Identify which cell holds the provided text, then report its [X, Y] central coordinate. 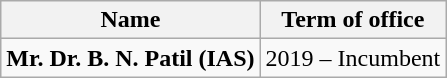
Mr. Dr. B. N. Patil (IAS) [130, 58]
Name [130, 20]
Term of office [353, 20]
2019 – Incumbent [353, 58]
